Capture the cell that displays the provided text and extract its [x, y] central coordinate. 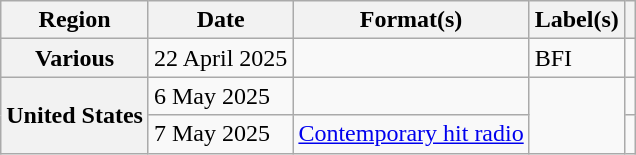
Label(s) [576, 20]
BFI [576, 58]
Date [220, 20]
22 April 2025 [220, 58]
Contemporary hit radio [411, 134]
Format(s) [411, 20]
6 May 2025 [220, 96]
7 May 2025 [220, 134]
Various [75, 58]
United States [75, 115]
Region [75, 20]
